Scan for the cell matching the given text and deliver its [X, Y] coordinate at center. 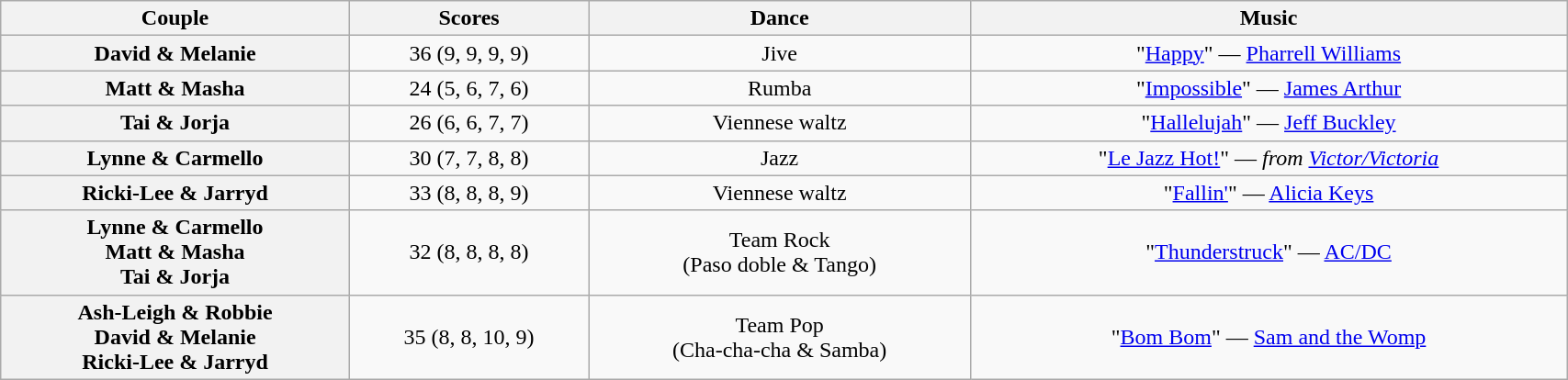
Dance [780, 18]
Lynne & CarmelloMatt & MashaTai & Jorja [175, 252]
30 (7, 7, 8, 8) [468, 158]
Ricki-Lee & Jarryd [175, 193]
"Le Jazz Hot!" — from Victor/Victoria [1268, 158]
Music [1268, 18]
Ash-Leigh & RobbieDavid & MelanieRicki-Lee & Jarryd [175, 337]
32 (8, 8, 8, 8) [468, 252]
"Thunderstruck" — AC/DC [1268, 252]
36 (9, 9, 9, 9) [468, 53]
"Happy" — Pharrell Williams [1268, 53]
David & Melanie [175, 53]
"Fallin'" — Alicia Keys [1268, 193]
24 (5, 6, 7, 6) [468, 88]
33 (8, 8, 8, 9) [468, 193]
"Impossible" — James Arthur [1268, 88]
"Hallelujah" — Jeff Buckley [1268, 123]
Scores [468, 18]
Team Rock(Paso doble & Tango) [780, 252]
Lynne & Carmello [175, 158]
26 (6, 6, 7, 7) [468, 123]
Tai & Jorja [175, 123]
Rumba [780, 88]
Matt & Masha [175, 88]
Team Pop(Cha-cha-cha & Samba) [780, 337]
Jazz [780, 158]
35 (8, 8, 10, 9) [468, 337]
Jive [780, 53]
Couple [175, 18]
"Bom Bom" — Sam and the Womp [1268, 337]
